Pinpoint the cell where the given text exists, returning its (x, y) midpoint coordinate. 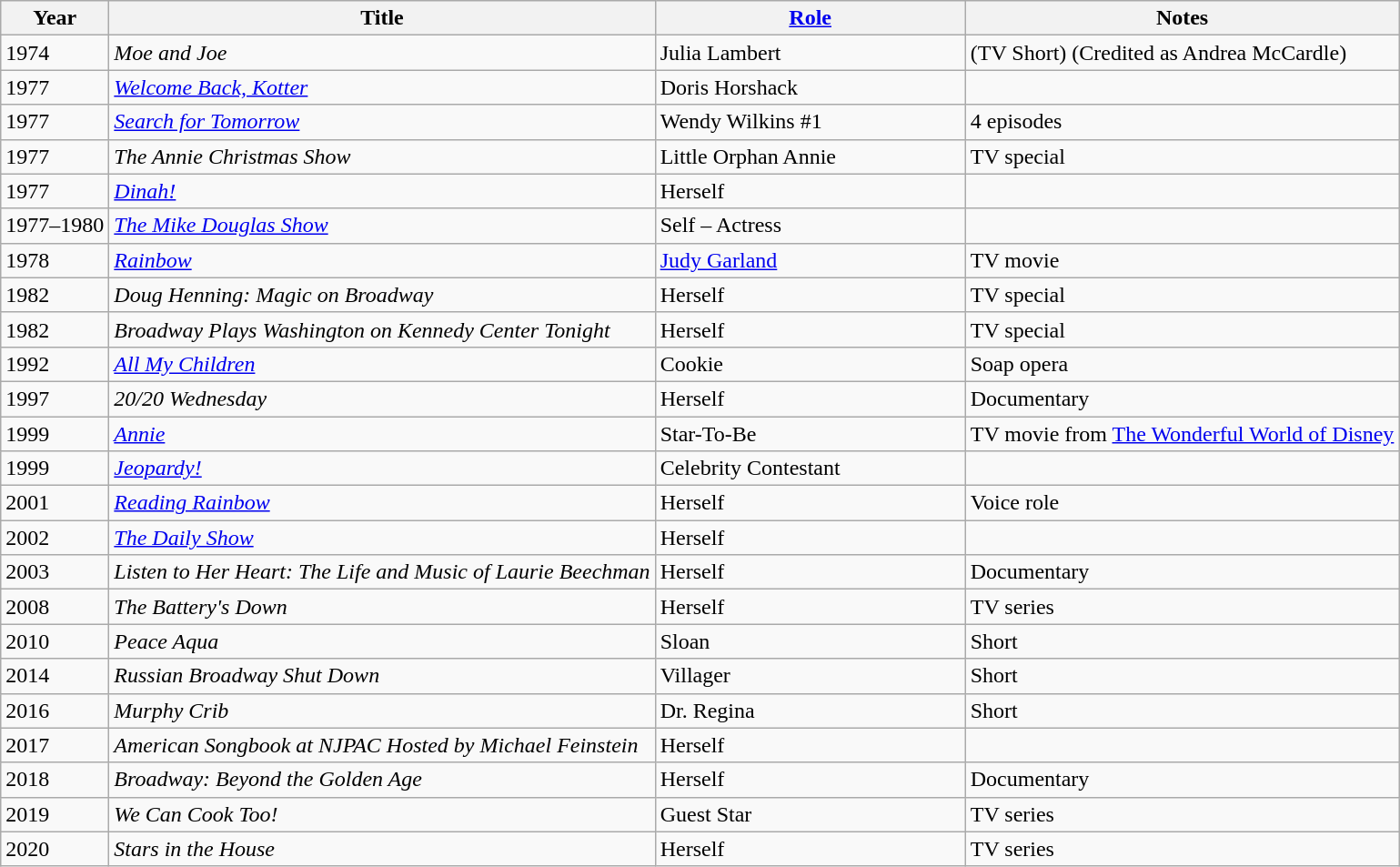
Broadway Plays Washington on Kennedy Center Tonight (382, 329)
2020 (55, 849)
Dinah! (382, 191)
Star-To-Be (810, 434)
Broadway: Beyond the Golden Age (382, 780)
1974 (55, 53)
Villager (810, 676)
The Annie Christmas Show (382, 156)
2008 (55, 607)
2018 (55, 780)
Voice role (1183, 503)
2014 (55, 676)
Notes (1183, 18)
TV movie from The Wonderful World of Disney (1183, 434)
We Can Cook Too! (382, 814)
Listen to Her Heart: The Life and Music of Laurie Beechman (382, 572)
Rainbow (382, 260)
1977–1980 (55, 226)
2002 (55, 538)
Role (810, 18)
2016 (55, 711)
Search for Tomorrow (382, 122)
Year (55, 18)
Peace Aqua (382, 641)
Guest Star (810, 814)
Annie (382, 434)
Welcome Back, Kotter (382, 87)
Julia Lambert (810, 53)
1992 (55, 364)
The Battery's Down (382, 607)
All My Children (382, 364)
2010 (55, 641)
2003 (55, 572)
Wendy Wilkins #1 (810, 122)
Soap opera (1183, 364)
1997 (55, 398)
Self – Actress (810, 226)
2019 (55, 814)
Murphy Crib (382, 711)
Dr. Regina (810, 711)
Moe and Joe (382, 53)
The Mike Douglas Show (382, 226)
Reading Rainbow (382, 503)
1978 (55, 260)
4 episodes (1183, 122)
Little Orphan Annie (810, 156)
Doris Horshack (810, 87)
Jeopardy! (382, 469)
2001 (55, 503)
The Daily Show (382, 538)
Stars in the House (382, 849)
Cookie (810, 364)
(TV Short) (Credited as Andrea McCardle) (1183, 53)
Judy Garland (810, 260)
Celebrity Contestant (810, 469)
Sloan (810, 641)
20/20 Wednesday (382, 398)
American Songbook at NJPAC Hosted by Michael Feinstein (382, 745)
TV movie (1183, 260)
Title (382, 18)
Doug Henning: Magic on Broadway (382, 295)
Russian Broadway Shut Down (382, 676)
2017 (55, 745)
